Search for the cell housing the specified text and yield its (X, Y) center coordinate. 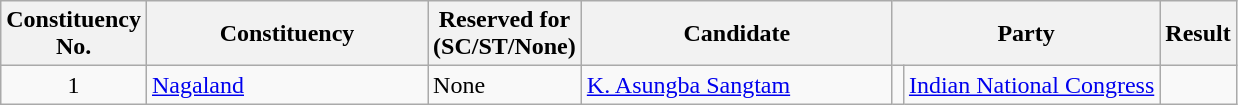
Constituency (286, 34)
K. Asungba Sangtam (736, 85)
Reserved for(SC/ST/None) (505, 34)
None (505, 85)
Candidate (736, 34)
Result (1198, 34)
Constituency No. (74, 34)
1 (74, 85)
Party (1026, 34)
Indian National Congress (1031, 85)
Nagaland (286, 85)
